Find where the given text appears and provide that cell's center as [x, y] coordinate. 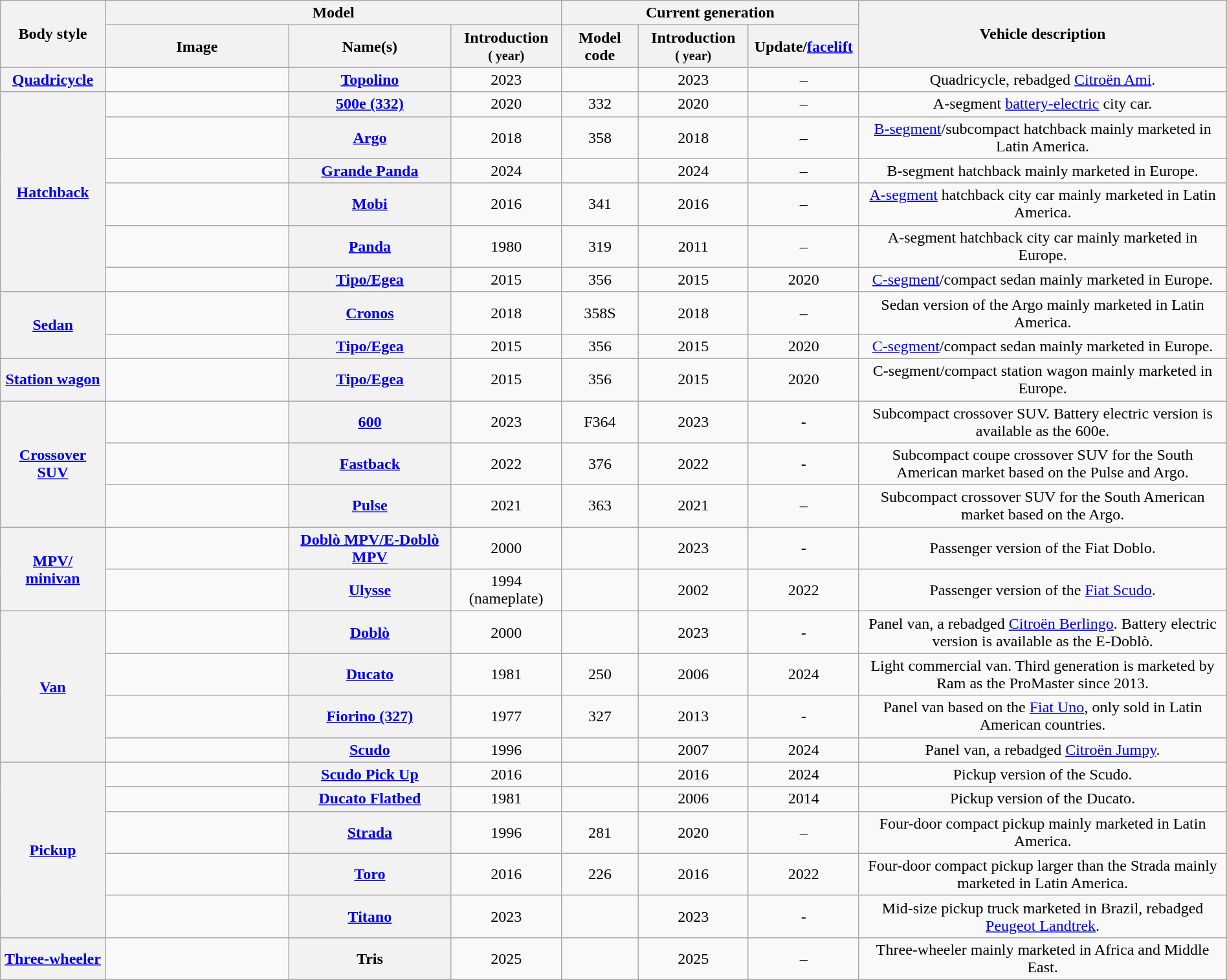
Scudo Pick Up [370, 774]
Panel van, a rebadged Citroën Jumpy. [1043, 750]
226 [600, 875]
A-segment battery-electric city car. [1043, 104]
250 [600, 674]
Station wagon [53, 379]
Tris [370, 959]
Sedan version of the Argo mainly marketed in Latin America. [1043, 313]
2007 [693, 750]
Pickup version of the Ducato. [1043, 799]
Three-wheeler mainly marketed in Africa and Middle East. [1043, 959]
363 [600, 506]
1980 [506, 246]
A-segment hatchback city car mainly marketed in Latin America. [1043, 204]
Titano [370, 916]
1977 [506, 717]
327 [600, 717]
Strada [370, 832]
Fastback [370, 464]
Hatchback [53, 191]
Light commercial van. Third generation is marketed by Ram as the ProMaster since 2013. [1043, 674]
B-segment hatchback mainly marketed in Europe. [1043, 171]
Passenger version of the Fiat Doblo. [1043, 549]
F364 [600, 422]
Subcompact coupe crossover SUV for the South American market based on the Pulse and Argo. [1043, 464]
2013 [693, 717]
600 [370, 422]
Pickup [53, 850]
Van [53, 687]
MPV/minivan [53, 569]
Quadricycle, rebadged Citroën Ami. [1043, 80]
Argo [370, 137]
Crossover SUV [53, 464]
Four-door compact pickup mainly marketed in Latin America. [1043, 832]
Cronos [370, 313]
319 [600, 246]
Toro [370, 875]
Model code [600, 47]
Fiorino (327) [370, 717]
Ducato Flatbed [370, 799]
Subcompact crossover SUV for the South American market based on the Argo. [1043, 506]
Model [333, 13]
Scudo [370, 750]
Doblò MPV/E-Doblò MPV [370, 549]
Four-door compact pickup larger than the Strada mainly marketed in Latin America. [1043, 875]
Ducato [370, 674]
500e (332) [370, 104]
2014 [803, 799]
Panel van based on the Fiat Uno, only sold in Latin American countries. [1043, 717]
Topolino [370, 80]
Pulse [370, 506]
Panel van, a rebadged Citroën Berlingo. Battery electric version is available as the E-Doblò. [1043, 633]
Body style [53, 34]
Quadricycle [53, 80]
Current generation [711, 13]
358S [600, 313]
Panda [370, 246]
Passenger version of the Fiat Scudo. [1043, 590]
C-segment/compact station wagon mainly marketed in Europe. [1043, 379]
281 [600, 832]
Grande Panda [370, 171]
Doblò [370, 633]
A-segment hatchback city car mainly marketed in Europe. [1043, 246]
Subcompact crossover SUV. Battery electric version is available as the 600e. [1043, 422]
Pickup version of the Scudo. [1043, 774]
Ulysse [370, 590]
Image [197, 47]
Mid-size pickup truck marketed in Brazil, rebadged Peugeot Landtrek. [1043, 916]
2011 [693, 246]
358 [600, 137]
Mobi [370, 204]
332 [600, 104]
2002 [693, 590]
Update/facelift [803, 47]
Name(s) [370, 47]
341 [600, 204]
Sedan [53, 325]
Three-wheeler [53, 959]
Vehicle description [1043, 34]
B-segment/subcompact hatchback mainly marketed in Latin America. [1043, 137]
376 [600, 464]
1994 (nameplate) [506, 590]
